Extract the [X, Y] coordinate from the center of the cell holding the provided text.  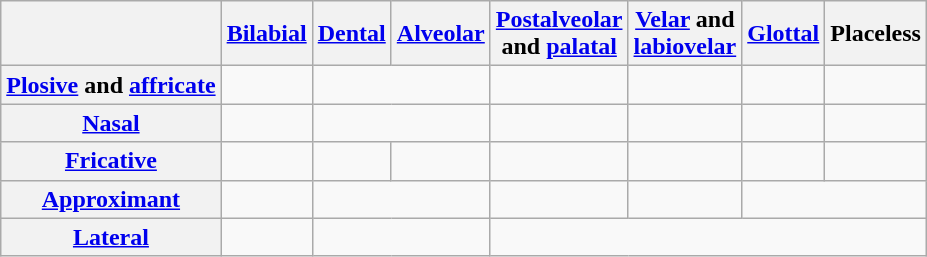
Alveolar [440, 34]
Plosive and affricate [111, 85]
Fricative [111, 161]
Dental [352, 34]
Bilabial [266, 34]
Glottal [784, 34]
Approximant [111, 199]
Velar andlabiovelar [685, 34]
Placeless [876, 34]
Postalveolarand palatal [559, 34]
Lateral [111, 237]
Nasal [111, 123]
